Capture the cell that displays the provided text and extract its [X, Y] central coordinate. 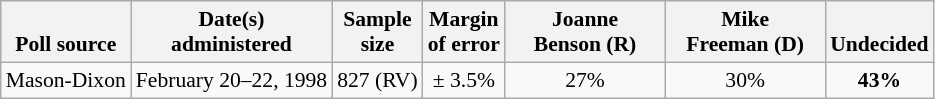
Mason-Dixon [66, 80]
MikeFreeman (D) [745, 32]
30% [745, 80]
827 (RV) [378, 80]
43% [879, 80]
Date(s)administered [232, 32]
February 20–22, 1998 [232, 80]
± 3.5% [464, 80]
JoanneBenson (R) [585, 32]
Marginof error [464, 32]
27% [585, 80]
Undecided [879, 32]
Poll source [66, 32]
Samplesize [378, 32]
